Output the [x, y] coordinate of the center of the cell containing the given text.  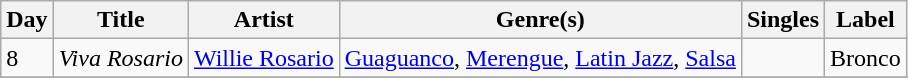
Artist [264, 20]
Bronco [866, 58]
Singles [782, 20]
Genre(s) [540, 20]
Title [120, 20]
Willie Rosario [264, 58]
Guaguanco, Merengue, Latin Jazz, Salsa [540, 58]
Label [866, 20]
Day [27, 20]
8 [27, 58]
Viva Rosario [120, 58]
